Return the [x, y] coordinate for the center point of the cell that contains the specified text.  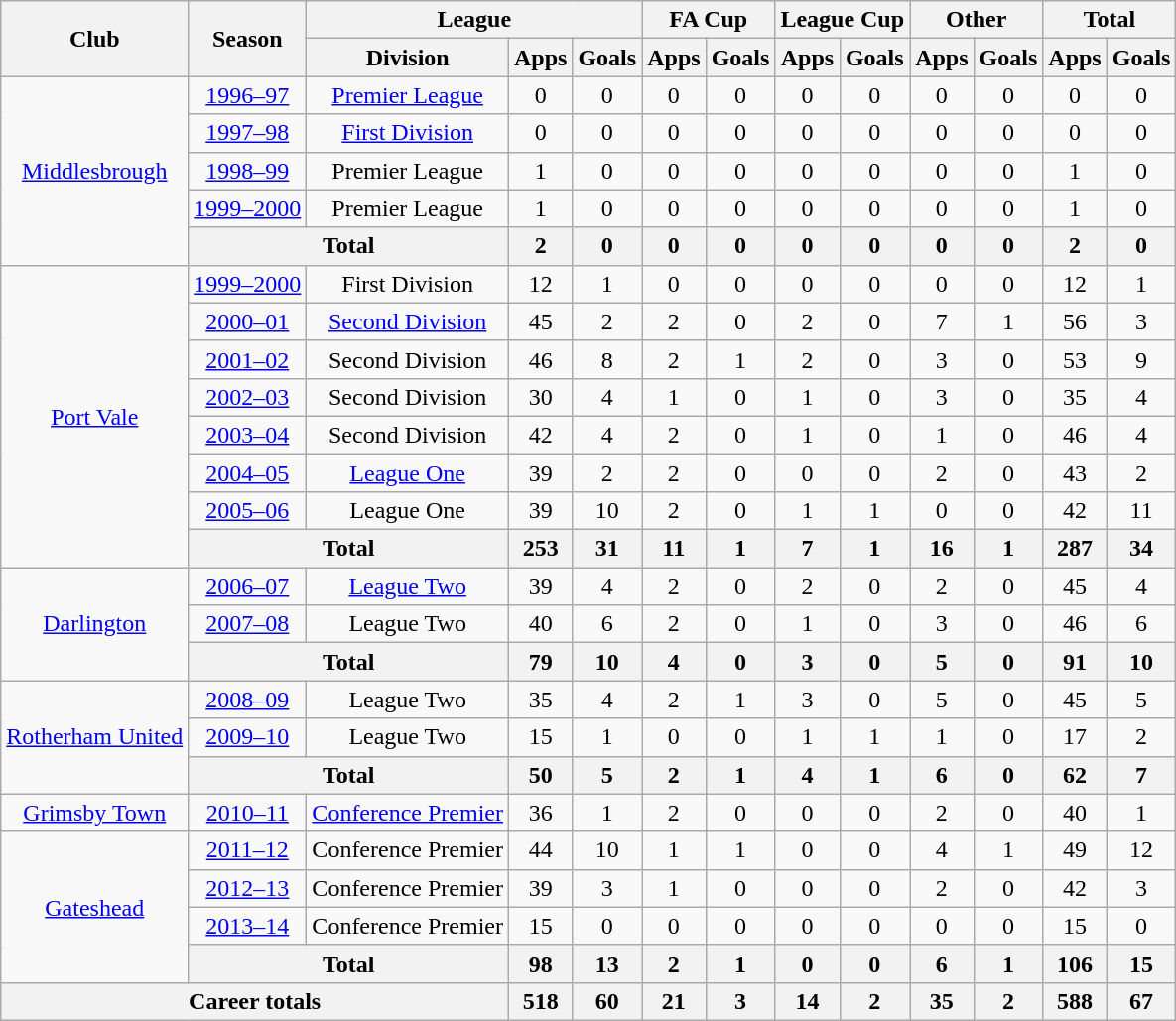
Rotherham United [95, 737]
588 [1075, 1001]
Division [408, 58]
79 [540, 662]
31 [607, 549]
2008–09 [248, 700]
21 [674, 1001]
Middlesbrough [95, 171]
106 [1075, 963]
16 [942, 549]
Career totals [255, 1001]
1996–97 [248, 95]
91 [1075, 662]
League [474, 20]
Port Vale [95, 416]
253 [540, 549]
2012–13 [248, 888]
2007–08 [248, 624]
30 [540, 397]
Club [95, 39]
Gateshead [95, 907]
287 [1075, 549]
9 [1141, 359]
36 [540, 813]
56 [1075, 321]
8 [607, 359]
2002–03 [248, 397]
2006–07 [248, 586]
Other [977, 20]
2009–10 [248, 737]
Grimsby Town [95, 813]
FA Cup [709, 20]
2003–04 [248, 435]
13 [607, 963]
1997–98 [248, 133]
50 [540, 775]
49 [1075, 850]
Season [248, 39]
2005–06 [248, 511]
60 [607, 1001]
2001–02 [248, 359]
98 [540, 963]
17 [1075, 737]
34 [1141, 549]
53 [1075, 359]
1998–99 [248, 171]
Darlington [95, 624]
518 [540, 1001]
2011–12 [248, 850]
14 [808, 1001]
2004–05 [248, 473]
44 [540, 850]
2000–01 [248, 321]
67 [1141, 1001]
62 [1075, 775]
43 [1075, 473]
2010–11 [248, 813]
League Cup [843, 20]
2013–14 [248, 926]
